Detect which cell encompasses the target text, then output its [x, y] center coordinate. 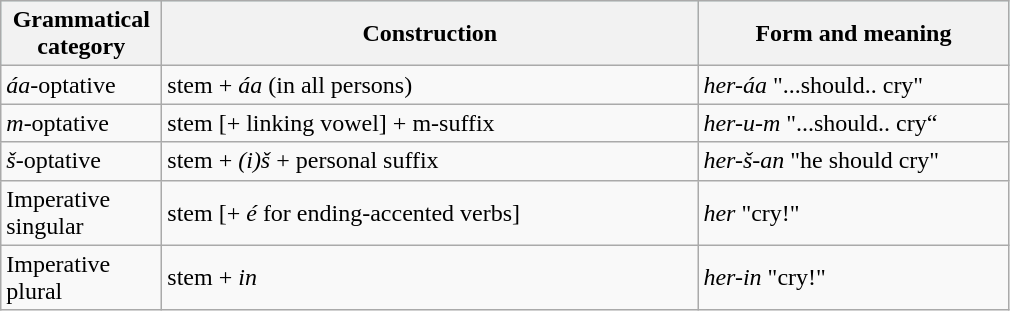
Imperativesingular [82, 212]
Form and meaning [854, 34]
Construction [430, 34]
š-optative [82, 161]
stem + in [430, 278]
Grammaticalcategory [82, 34]
Imperativeplural [82, 278]
stem [+ é for ending-accented verbs] [430, 212]
her "cry!" [854, 212]
áa-optative [82, 85]
her-š-an "he should cry" [854, 161]
her-áa "...should.. cry" [854, 85]
stem + (i)š + personal suffix [430, 161]
stem [+ linking vowel] + m-suffix [430, 123]
m-optative [82, 123]
her-in "cry!" [854, 278]
stem + áa (in all persons) [430, 85]
her-u-m "...should.. cry“ [854, 123]
